Return (X, Y) of the center of cell containing provided text 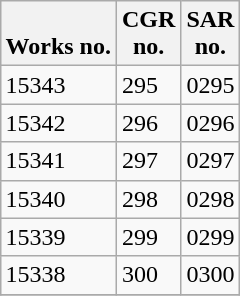
15343 (58, 85)
15340 (58, 199)
SARno. (210, 34)
297 (148, 161)
0298 (210, 199)
0300 (210, 275)
15338 (58, 275)
15339 (58, 237)
0299 (210, 237)
0296 (210, 123)
Works no. (58, 34)
296 (148, 123)
CGRno. (148, 34)
0297 (210, 161)
295 (148, 85)
15341 (58, 161)
0295 (210, 85)
299 (148, 237)
298 (148, 199)
15342 (58, 123)
300 (148, 275)
